Determine the (X, Y) coordinate at the center of the cell enclosing the given text.  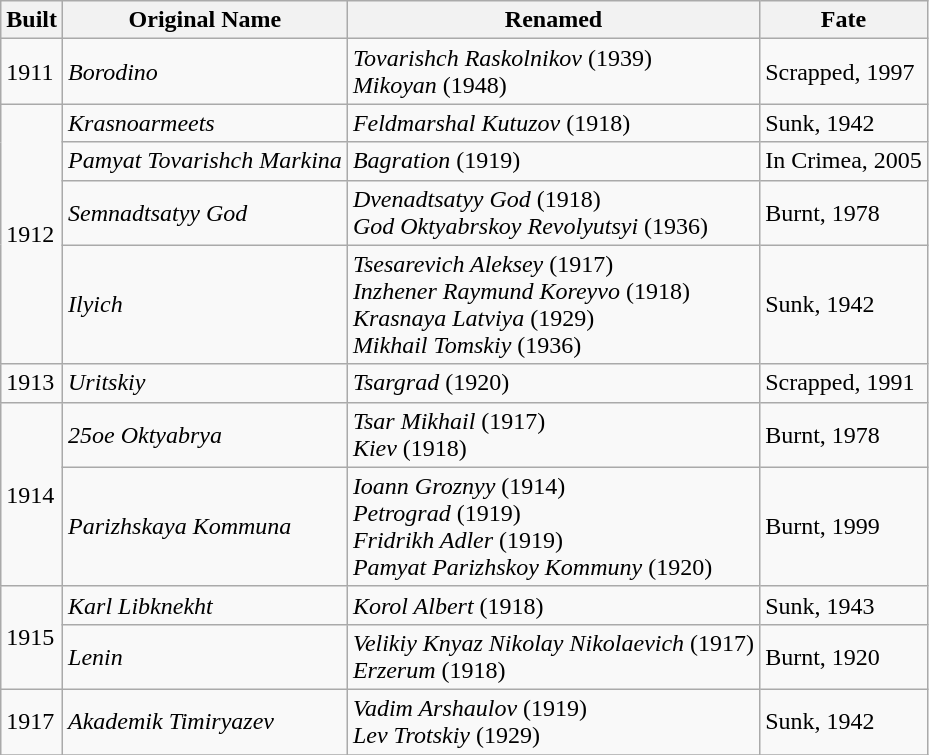
25oe Oktyabrya (206, 434)
Built (32, 20)
Sunk, 1943 (844, 605)
Ioann Groznyy (1914)Petrograd (1919)Fridrikh Adler (1919)Pamyat Parizhskoy Kommuny (1920) (553, 526)
Tovarishch Raskolnikov (1939)Mikoyan (1948) (553, 72)
Akademik Timiryazev (206, 722)
Tsar Mikhail (1917)Kiev (1918) (553, 434)
Fate (844, 20)
Burnt, 1920 (844, 656)
Dvenadtsatyy God (1918)God Oktyabrskoy Revolyutsyi (1936) (553, 212)
1912 (32, 234)
Parizhskaya Kommuna (206, 526)
Scrapped, 1997 (844, 72)
Tsargrad (1920) (553, 383)
Feldmarshal Kutuzov (1918) (553, 123)
1915 (32, 638)
Borodino (206, 72)
Velikiy Knyaz Nikolay Nikolaevich (1917)Erzerum (1918) (553, 656)
Bagration (1919) (553, 161)
1914 (32, 494)
In Crimea, 2005 (844, 161)
Pamyat Tovarishch Markina (206, 161)
Lenin (206, 656)
1917 (32, 722)
Krasnoarmeets (206, 123)
Burnt, 1999 (844, 526)
1911 (32, 72)
Renamed (553, 20)
Ilyich (206, 304)
Karl Libknekht (206, 605)
Uritskiy (206, 383)
Scrapped, 1991 (844, 383)
1913 (32, 383)
Tsesarevich Aleksey (1917)Inzhener Raymund Koreyvo (1918)Krasnaya Latviya (1929)Mikhail Tomskiy (1936) (553, 304)
Korol Albert (1918) (553, 605)
Original Name (206, 20)
Semnadtsatyy God (206, 212)
Vadim Arshaulov (1919)Lev Trotskiy (1929) (553, 722)
